Pinpoint the cell where the given text exists, returning its [X, Y] midpoint coordinate. 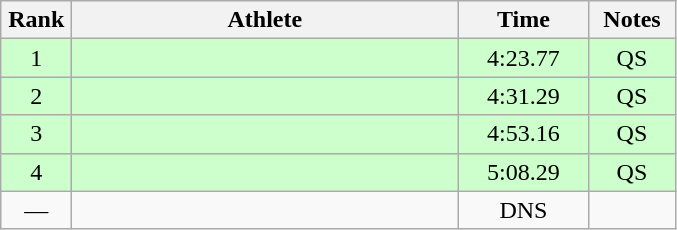
1 [36, 58]
— [36, 210]
4:53.16 [524, 134]
4:31.29 [524, 96]
4:23.77 [524, 58]
Notes [632, 20]
DNS [524, 210]
Rank [36, 20]
5:08.29 [524, 172]
Athlete [265, 20]
2 [36, 96]
Time [524, 20]
3 [36, 134]
4 [36, 172]
